For the text-containing cell, return its midpoint in (X, Y) coordinate format. 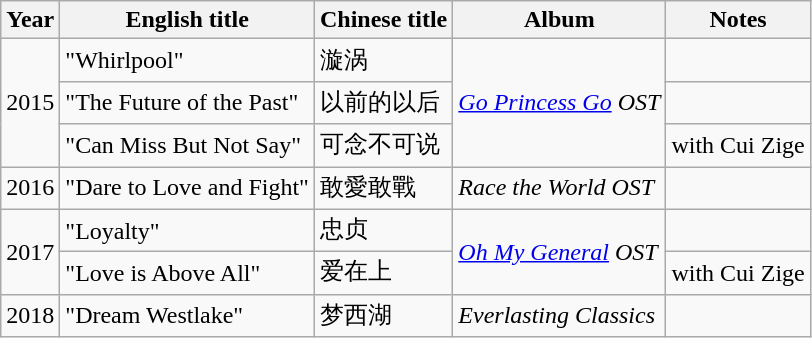
Year (30, 20)
敢愛敢戰 (383, 188)
"Whirlpool" (188, 60)
以前的以后 (383, 102)
2015 (30, 103)
Album (560, 20)
漩涡 (383, 60)
2018 (30, 316)
"Loyalty" (188, 230)
Oh My General OST (560, 252)
Chinese title (383, 20)
"Dare to Love and Fight" (188, 188)
Notes (738, 20)
2016 (30, 188)
Everlasting Classics (560, 316)
2017 (30, 252)
忠贞 (383, 230)
"Dream Westlake" (188, 316)
Go Princess Go OST (560, 103)
爱在上 (383, 274)
"Love is Above All" (188, 274)
"The Future of the Past" (188, 102)
可念不可说 (383, 146)
梦西湖 (383, 316)
English title (188, 20)
Race the World OST (560, 188)
"Can Miss But Not Say" (188, 146)
